Extract the (x, y) coordinate from the center of the cell holding the provided text.  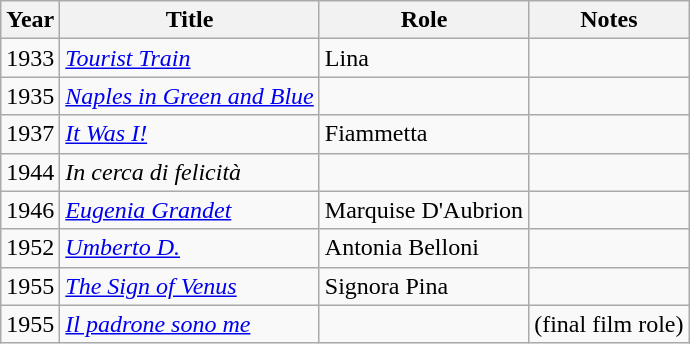
1946 (30, 210)
Signora Pina (424, 286)
Notes (609, 20)
Year (30, 20)
Antonia Belloni (424, 248)
It Was I! (190, 134)
Lina (424, 58)
Il padrone sono me (190, 324)
Fiammetta (424, 134)
1933 (30, 58)
Role (424, 20)
1944 (30, 172)
1935 (30, 96)
(final film role) (609, 324)
Eugenia Grandet (190, 210)
The Sign of Venus (190, 286)
1937 (30, 134)
Umberto D. (190, 248)
Marquise D'Aubrion (424, 210)
Tourist Train (190, 58)
In cerca di felicità (190, 172)
Naples in Green and Blue (190, 96)
Title (190, 20)
1952 (30, 248)
